Detect which cell encompasses the target text, then output its (x, y) center coordinate. 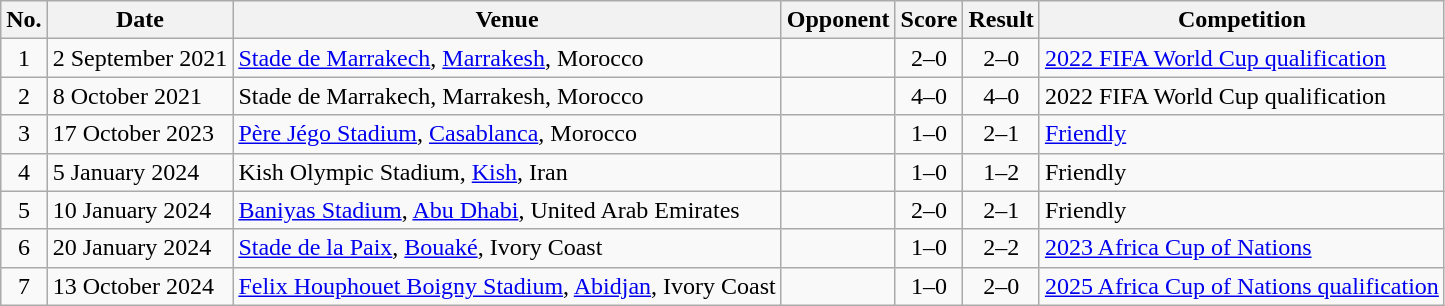
Kish Olympic Stadium, Kish, Iran (507, 172)
20 January 2024 (140, 248)
5 (24, 210)
Stade de la Paix, Bouaké, Ivory Coast (507, 248)
17 October 2023 (140, 134)
No. (24, 20)
8 October 2021 (140, 96)
4 (24, 172)
13 October 2024 (140, 286)
Score (929, 20)
2–2 (1001, 248)
Père Jégo Stadium, Casablanca, Morocco (507, 134)
3 (24, 134)
Opponent (838, 20)
Venue (507, 20)
6 (24, 248)
Date (140, 20)
2 (24, 96)
7 (24, 286)
2025 Africa Cup of Nations qualification (1242, 286)
1–2 (1001, 172)
2 September 2021 (140, 58)
1 (24, 58)
Competition (1242, 20)
Baniyas Stadium, Abu Dhabi, United Arab Emirates (507, 210)
2023 Africa Cup of Nations (1242, 248)
Felix Houphouet Boigny Stadium, Abidjan, Ivory Coast (507, 286)
Result (1001, 20)
5 January 2024 (140, 172)
10 January 2024 (140, 210)
